Return (x, y) of the center of cell containing provided text 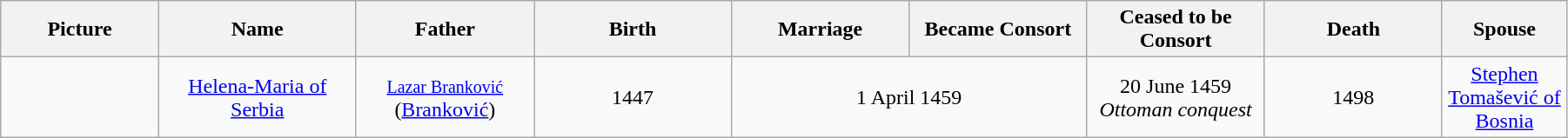
Became Consort (998, 30)
Ceased to be Consort (1176, 30)
Birth (633, 30)
Lazar Branković(Branković) (445, 97)
Marriage (820, 30)
1498 (1353, 97)
Death (1353, 30)
Stephen Tomašević of Bosnia (1504, 97)
Name (258, 30)
20 June 1459Ottoman conquest (1176, 97)
1 April 1459 (908, 97)
Father (445, 30)
Spouse (1504, 30)
Helena-Maria of Serbia (258, 97)
1447 (633, 97)
Picture (80, 30)
